Extract the (x, y) coordinate from the center of the cell holding the provided text.  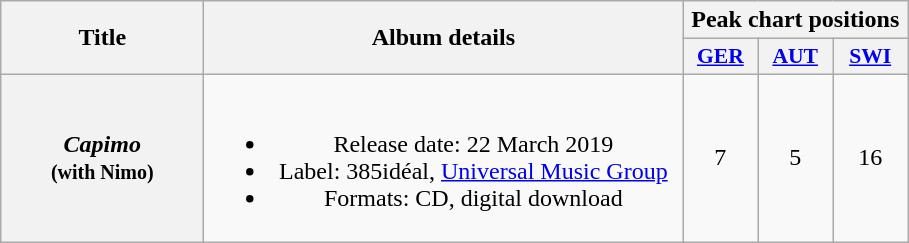
GER (720, 57)
AUT (796, 57)
Title (102, 38)
16 (870, 158)
Release date: 22 March 2019Label: 385idéal, Universal Music GroupFormats: CD, digital download (444, 158)
7 (720, 158)
Album details (444, 38)
Capimo(with Nimo) (102, 158)
Peak chart positions (796, 20)
5 (796, 158)
SWI (870, 57)
